From the cell containing the given text, extract its center point as [X, Y] coordinate. 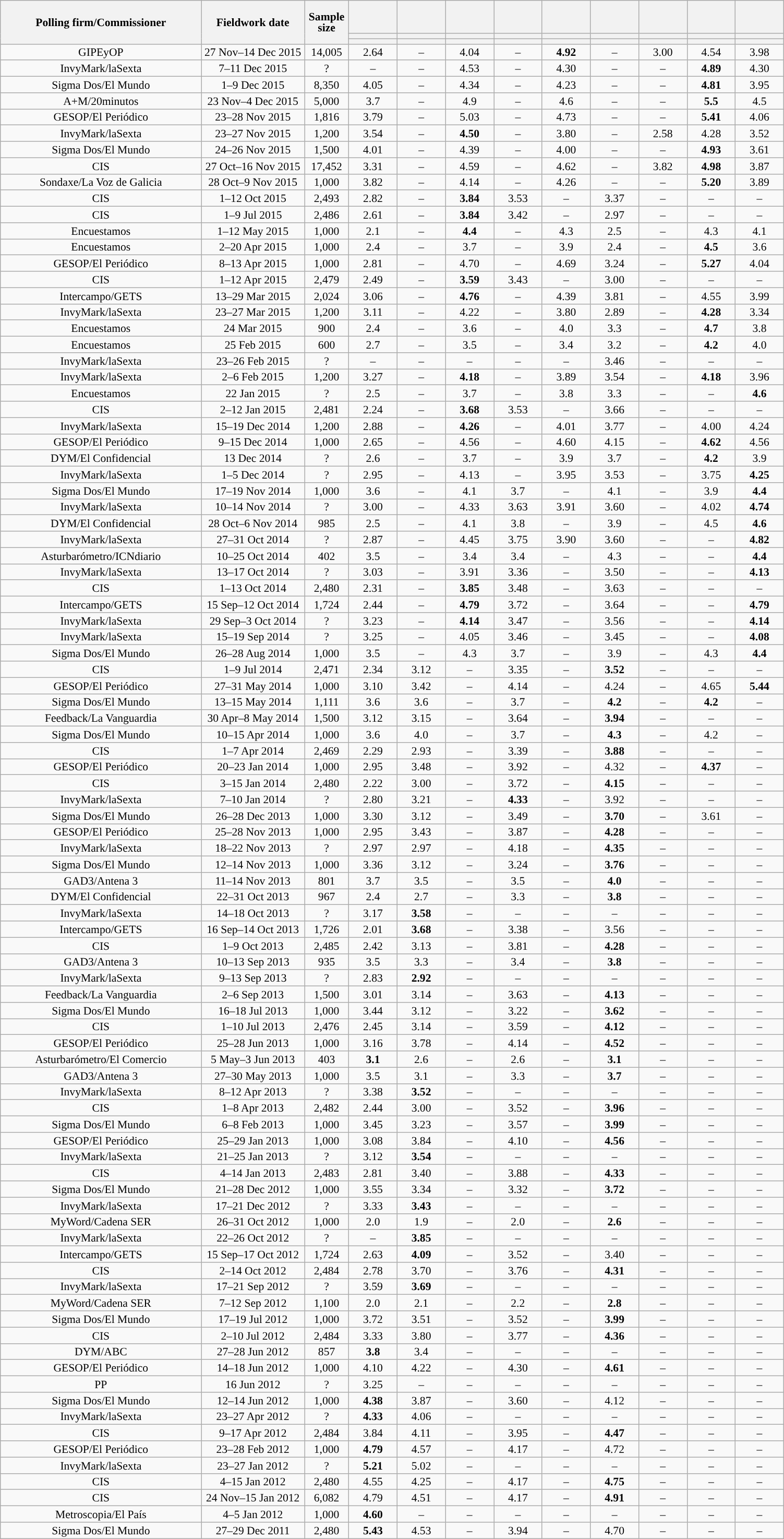
2.78 [373, 1270]
17–19 Jul 2012 [253, 1319]
2.65 [373, 442]
4.75 [614, 1481]
5.20 [711, 182]
5.41 [711, 117]
3.10 [373, 686]
9–13 Sep 2013 [253, 978]
1–12 Oct 2015 [253, 198]
DYM/ABC [101, 1352]
Asturbarómetro/ICNdiario [101, 555]
29 Sep–3 Oct 2014 [253, 621]
2,469 [327, 750]
2,471 [327, 669]
18–22 Nov 2013 [253, 849]
12–14 Nov 2013 [253, 864]
15 Sep–17 Oct 2012 [253, 1255]
3.21 [421, 800]
17–21 Sep 2012 [253, 1287]
21–25 Jan 2013 [253, 1156]
6–8 Feb 2013 [253, 1124]
Polling firm/Commissioner [101, 22]
1–7 Apr 2014 [253, 750]
1–8 Apr 2013 [253, 1108]
1–12 Apr 2015 [253, 280]
23–28 Feb 2012 [253, 1449]
6,082 [327, 1498]
4.91 [614, 1498]
Sondaxe/La Voz de Galicia [101, 182]
2.92 [421, 978]
4.72 [614, 1449]
3.58 [421, 913]
8–12 Apr 2013 [253, 1092]
1.9 [421, 1221]
5 May–3 Jun 2013 [253, 1059]
4.81 [711, 85]
2.8 [614, 1303]
967 [327, 897]
10–13 Sep 2013 [253, 961]
4.82 [759, 540]
4.32 [614, 767]
4.31 [614, 1270]
4.47 [614, 1433]
22 Jan 2015 [253, 393]
7–10 Jan 2014 [253, 800]
4.98 [711, 166]
2.22 [373, 783]
3.44 [373, 1010]
27–31 Oct 2014 [253, 540]
4.65 [711, 686]
1–10 Jul 2013 [253, 1027]
3.55 [373, 1189]
23–27 Nov 2015 [253, 134]
10–14 Nov 2014 [253, 507]
9–15 Dec 2014 [253, 442]
2.64 [373, 52]
2.34 [373, 669]
4.36 [614, 1335]
3.31 [373, 166]
3–15 Jan 2014 [253, 783]
15 Sep–12 Oct 2014 [253, 604]
15–19 Dec 2014 [253, 426]
4.23 [566, 85]
3.06 [373, 295]
24 Nov–15 Jan 2012 [253, 1498]
857 [327, 1352]
25 Feb 2015 [253, 344]
13–29 Mar 2015 [253, 295]
2.89 [614, 312]
5.44 [759, 686]
4.89 [711, 69]
Fieldwork date [253, 22]
801 [327, 881]
GIPEyOP [101, 52]
4.57 [421, 1449]
27–30 May 2013 [253, 1075]
1,111 [327, 701]
4.73 [566, 117]
2,485 [327, 946]
5.5 [711, 101]
23–28 Nov 2015 [253, 117]
25–29 Jan 2013 [253, 1141]
2.29 [373, 750]
3.01 [373, 995]
3.66 [614, 409]
16 Jun 2012 [253, 1384]
2–10 Jul 2012 [253, 1335]
1–13 Oct 2014 [253, 589]
403 [327, 1059]
3.15 [421, 718]
3.22 [517, 1010]
3.08 [373, 1141]
5,000 [327, 101]
3.98 [759, 52]
3.13 [421, 946]
2.82 [373, 198]
4.54 [711, 52]
20–23 Jan 2014 [253, 767]
985 [327, 523]
2,482 [327, 1108]
17–21 Dec 2012 [253, 1206]
Asturbarómetro/El Comercio [101, 1059]
5.27 [711, 263]
3.78 [421, 1043]
2–20 Apr 2015 [253, 247]
21–28 Dec 2012 [253, 1189]
26–28 Aug 2014 [253, 653]
26–28 Dec 2013 [253, 815]
4–5 Jan 2012 [253, 1514]
22–26 Oct 2012 [253, 1238]
4.02 [711, 507]
1–9 Jul 2015 [253, 215]
3.35 [517, 669]
2,493 [327, 198]
2.24 [373, 409]
3.2 [614, 344]
4.50 [469, 134]
2.58 [662, 134]
2.93 [421, 750]
1–12 May 2015 [253, 231]
2,476 [327, 1027]
7–12 Sep 2012 [253, 1303]
4.52 [614, 1043]
27 Nov–14 Dec 2015 [253, 52]
2.88 [373, 426]
1–5 Dec 2014 [253, 475]
8–13 Apr 2015 [253, 263]
27–31 May 2014 [253, 686]
2–6 Feb 2015 [253, 377]
23–26 Feb 2015 [253, 361]
900 [327, 329]
16 Sep–14 Oct 2013 [253, 929]
4.37 [711, 767]
5.03 [469, 117]
3.27 [373, 377]
2,481 [327, 409]
402 [327, 555]
30 Apr–8 May 2014 [253, 718]
2.49 [373, 280]
3.62 [614, 1010]
13–15 May 2014 [253, 701]
4.9 [469, 101]
2.61 [373, 215]
14–18 Jun 2012 [253, 1368]
600 [327, 344]
12–14 Jun 2012 [253, 1401]
4.76 [469, 295]
5.21 [373, 1465]
1–9 Oct 2013 [253, 946]
2.45 [373, 1027]
2.01 [373, 929]
3.51 [421, 1319]
22–31 Oct 2013 [253, 897]
3.50 [614, 572]
8,350 [327, 85]
23–27 Mar 2015 [253, 312]
5.43 [373, 1530]
2.80 [373, 800]
4.92 [566, 52]
25–28 Jun 2013 [253, 1043]
3.03 [373, 572]
27 Oct–16 Nov 2015 [253, 166]
2.63 [373, 1255]
4.11 [421, 1433]
2,483 [327, 1173]
2,024 [327, 295]
1,726 [327, 929]
3.37 [614, 198]
11–14 Nov 2013 [253, 881]
4.08 [759, 637]
4.34 [469, 85]
4.93 [711, 149]
7–11 Dec 2015 [253, 69]
4–15 Jan 2012 [253, 1481]
17–19 Nov 2014 [253, 491]
3.79 [373, 117]
23–27 Jan 2012 [253, 1465]
Metroscopia/El País [101, 1514]
2–6 Sep 2013 [253, 995]
3.39 [517, 750]
3.17 [373, 913]
A+M/20minutos [101, 101]
3.69 [421, 1287]
24 Mar 2015 [253, 329]
5.02 [421, 1465]
17,452 [327, 166]
2.31 [373, 589]
4.59 [469, 166]
27–29 Dec 2011 [253, 1530]
4.35 [614, 849]
23–27 Apr 2012 [253, 1416]
3.47 [517, 621]
2–14 Oct 2012 [253, 1270]
4.61 [614, 1368]
1,100 [327, 1303]
10–15 Apr 2014 [253, 735]
15–19 Sep 2014 [253, 637]
4.09 [421, 1255]
Sample size [327, 22]
1,816 [327, 117]
2,486 [327, 215]
3.90 [566, 540]
13–17 Oct 2014 [253, 572]
PP [101, 1384]
23 Nov–4 Dec 2015 [253, 101]
2,479 [327, 280]
4–14 Jan 2013 [253, 1173]
3.11 [373, 312]
13 Dec 2014 [253, 458]
1–9 Dec 2015 [253, 85]
4.74 [759, 507]
3.32 [517, 1189]
25–28 Nov 2013 [253, 832]
28 Oct–9 Nov 2015 [253, 182]
935 [327, 961]
4.45 [469, 540]
1–9 Jul 2014 [253, 669]
26–31 Oct 2012 [253, 1221]
2.87 [373, 540]
9–17 Apr 2012 [253, 1433]
3.30 [373, 815]
3.57 [517, 1124]
2.2 [517, 1303]
10–25 Oct 2014 [253, 555]
4.51 [421, 1498]
24–26 Nov 2015 [253, 149]
4.7 [711, 329]
2.42 [373, 946]
16–18 Jul 2013 [253, 1010]
2.83 [373, 978]
2–12 Jan 2015 [253, 409]
3.16 [373, 1043]
28 Oct–6 Nov 2014 [253, 523]
14–18 Oct 2013 [253, 913]
4.38 [373, 1401]
14,005 [327, 52]
27–28 Jun 2012 [253, 1352]
3.49 [517, 815]
4.69 [566, 263]
